Identify which cell holds the provided text, then report its [x, y] central coordinate. 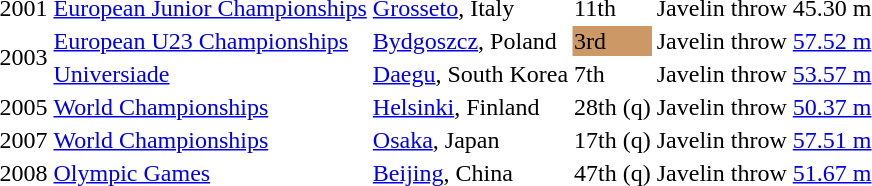
28th (q) [613, 107]
European U23 Championships [210, 41]
7th [613, 74]
Universiade [210, 74]
Helsinki, Finland [470, 107]
17th (q) [613, 140]
Daegu, South Korea [470, 74]
3rd [613, 41]
Osaka, Japan [470, 140]
Bydgoszcz, Poland [470, 41]
